Capture the cell that displays the provided text and extract its (X, Y) central coordinate. 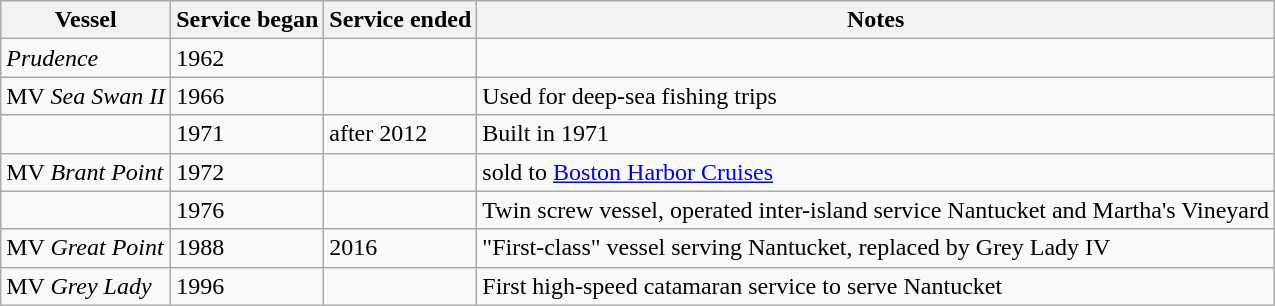
2016 (400, 248)
1966 (248, 96)
First high-speed catamaran service to serve Nantucket (876, 286)
Prudence (86, 58)
Used for deep-sea fishing trips (876, 96)
"First-class" vessel serving Nantucket, replaced by Grey Lady IV (876, 248)
Vessel (86, 20)
1996 (248, 286)
1976 (248, 210)
MV Grey Lady (86, 286)
MV Sea Swan II (86, 96)
1962 (248, 58)
sold to Boston Harbor Cruises (876, 172)
Notes (876, 20)
Twin screw vessel, operated inter-island service Nantucket and Martha's Vineyard (876, 210)
1971 (248, 134)
MV Brant Point (86, 172)
after 2012 (400, 134)
Built in 1971 (876, 134)
Service began (248, 20)
MV Great Point (86, 248)
Service ended (400, 20)
1988 (248, 248)
1972 (248, 172)
